Output the (x, y) coordinate of the center of the cell containing the given text.  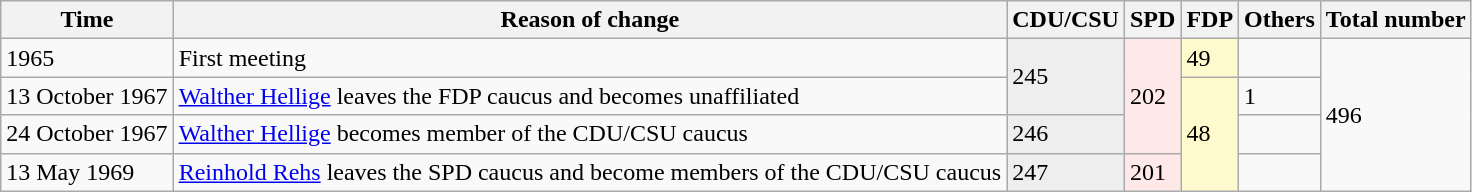
201 (1152, 172)
247 (1066, 172)
245 (1066, 77)
FDP (1210, 20)
13 May 1969 (87, 172)
1 (1280, 96)
496 (1396, 115)
Reason of change (590, 20)
Walther Hellige becomes member of the CDU/CSU caucus (590, 134)
Time (87, 20)
First meeting (590, 58)
13 October 1967 (87, 96)
24 October 1967 (87, 134)
SPD (1152, 20)
Reinhold Rehs leaves the SPD caucus and become members of the CDU/CSU caucus (590, 172)
48 (1210, 134)
202 (1152, 96)
Total number (1396, 20)
CDU/CSU (1066, 20)
246 (1066, 134)
49 (1210, 58)
Others (1280, 20)
1965 (87, 58)
Walther Hellige leaves the FDP caucus and becomes unaffiliated (590, 96)
